Extract the (X, Y) coordinate from the center of the cell holding the provided text.  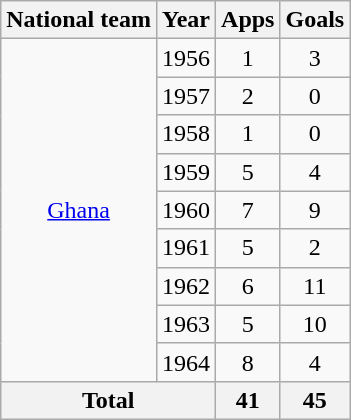
45 (315, 400)
1956 (186, 58)
3 (315, 58)
1958 (186, 134)
8 (248, 362)
Year (186, 20)
10 (315, 324)
1957 (186, 96)
1961 (186, 248)
41 (248, 400)
1960 (186, 210)
1963 (186, 324)
9 (315, 210)
Goals (315, 20)
1959 (186, 172)
7 (248, 210)
11 (315, 286)
6 (248, 286)
1964 (186, 362)
Ghana (79, 210)
Total (108, 400)
Apps (248, 20)
1962 (186, 286)
National team (79, 20)
